Scan for the cell matching the given text and deliver its [x, y] coordinate at center. 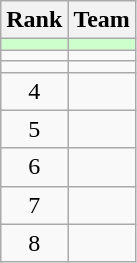
4 [34, 91]
8 [34, 243]
Rank [34, 20]
5 [34, 129]
Team [102, 20]
7 [34, 205]
6 [34, 167]
